Return the [x, y] coordinate for the center point of the cell that contains the specified text.  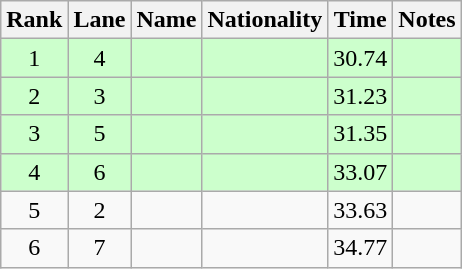
Name [166, 20]
7 [100, 248]
33.07 [360, 172]
Time [360, 20]
30.74 [360, 58]
Notes [427, 20]
33.63 [360, 210]
Nationality [265, 20]
31.35 [360, 134]
Rank [34, 20]
1 [34, 58]
31.23 [360, 96]
Lane [100, 20]
34.77 [360, 248]
